Scan for the cell matching the given text and deliver its (X, Y) coordinate at center. 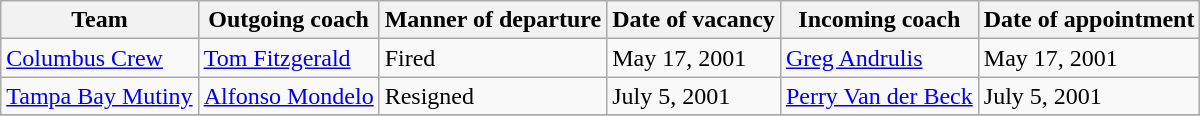
Outgoing coach (288, 20)
Tampa Bay Mutiny (100, 96)
Columbus Crew (100, 58)
Team (100, 20)
Greg Andrulis (879, 58)
Incoming coach (879, 20)
Tom Fitzgerald (288, 58)
Manner of departure (492, 20)
Perry Van der Beck (879, 96)
Resigned (492, 96)
Date of appointment (1089, 20)
Date of vacancy (694, 20)
Fired (492, 58)
Alfonso Mondelo (288, 96)
